Identify which cell holds the provided text, then report its (x, y) central coordinate. 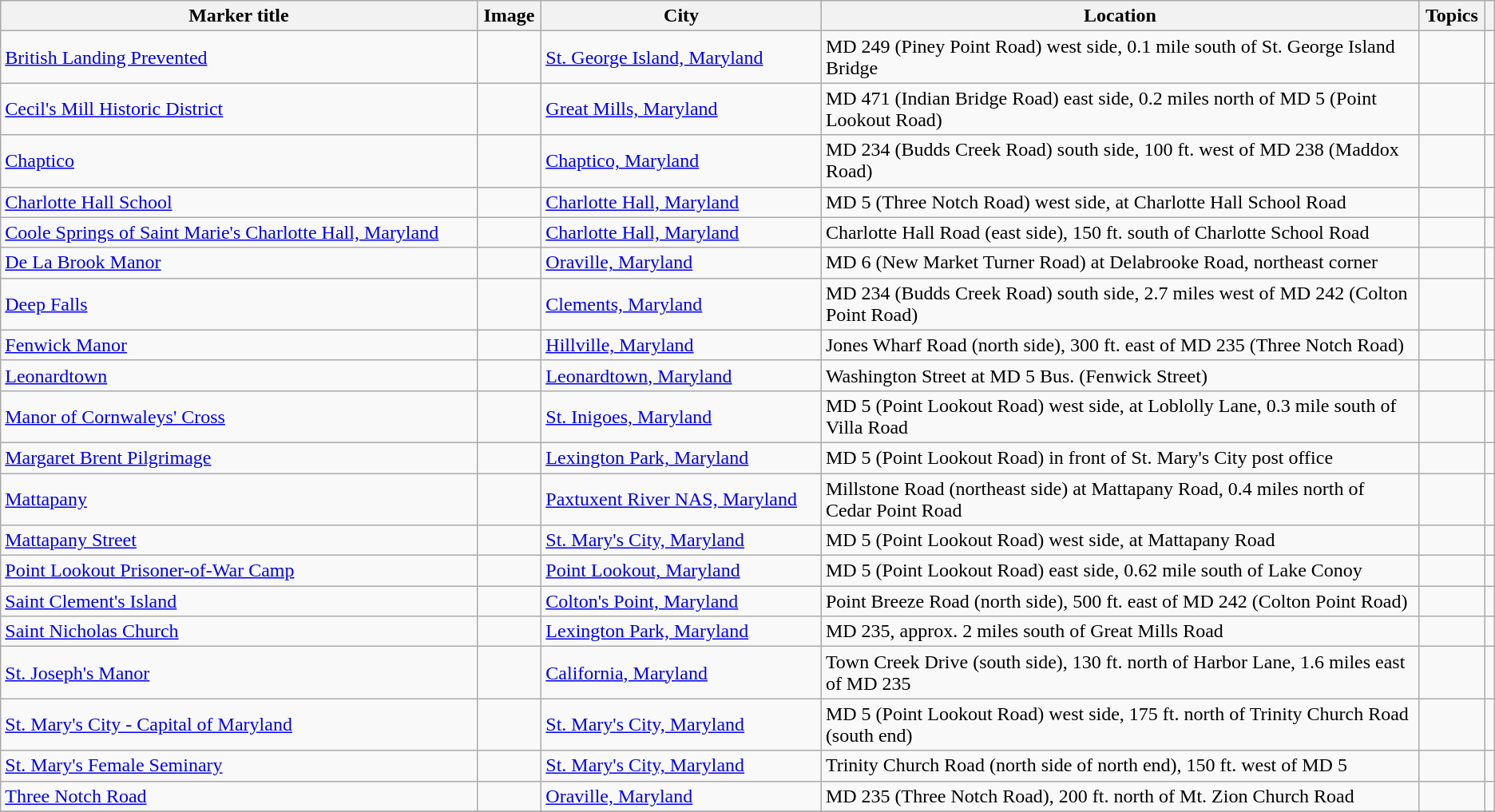
MD 249 (Piney Point Road) west side, 0.1 mile south of St. George Island Bridge (1120, 57)
Cecil's Mill Historic District (239, 109)
Point Lookout, Maryland (682, 571)
De La Brook Manor (239, 263)
Chaptico (239, 161)
Margaret Brent Pilgrimage (239, 457)
Clements, Maryland (682, 303)
Saint Clement's Island (239, 601)
Mattapany (239, 498)
Topics (1452, 16)
Chaptico, Maryland (682, 161)
MD 234 (Budds Creek Road) south side, 2.7 miles west of MD 242 (Colton Point Road) (1120, 303)
Marker title (239, 16)
Charlotte Hall School (239, 202)
St. Mary's City - Capital of Maryland (239, 725)
Location (1120, 16)
Leonardtown, Maryland (682, 375)
Jones Wharf Road (north side), 300 ft. east of MD 235 (Three Notch Road) (1120, 345)
Leonardtown (239, 375)
MD 5 (Point Lookout Road) west side, at Mattapany Road (1120, 541)
St. George Island, Maryland (682, 57)
MD 5 (Point Lookout Road) west side, 175 ft. north of Trinity Church Road (south end) (1120, 725)
MD 6 (New Market Turner Road) at Delabrooke Road, northeast corner (1120, 263)
Town Creek Drive (south side), 130 ft. north of Harbor Lane, 1.6 miles east of MD 235 (1120, 672)
MD 5 (Point Lookout Road) in front of St. Mary's City post office (1120, 457)
MD 234 (Budds Creek Road) south side, 100 ft. west of MD 238 (Maddox Road) (1120, 161)
Three Notch Road (239, 796)
Manor of Cornwaleys' Cross (239, 417)
Point Lookout Prisoner-of-War Camp (239, 571)
Great Mills, Maryland (682, 109)
MD 5 (Point Lookout Road) west side, at Loblolly Lane, 0.3 mile south of Villa Road (1120, 417)
Washington Street at MD 5 Bus. (Fenwick Street) (1120, 375)
Saint Nicholas Church (239, 632)
Millstone Road (northeast side) at Mattapany Road, 0.4 miles north of Cedar Point Road (1120, 498)
Colton's Point, Maryland (682, 601)
MD 5 (Point Lookout Road) east side, 0.62 mile south of Lake Conoy (1120, 571)
MD 235 (Three Notch Road), 200 ft. north of Mt. Zion Church Road (1120, 796)
Fenwick Manor (239, 345)
Image (510, 16)
British Landing Prevented (239, 57)
Point Breeze Road (north side), 500 ft. east of MD 242 (Colton Point Road) (1120, 601)
St. Joseph's Manor (239, 672)
MD 5 (Three Notch Road) west side, at Charlotte Hall School Road (1120, 202)
Paxtuxent River NAS, Maryland (682, 498)
Coole Springs of Saint Marie's Charlotte Hall, Maryland (239, 232)
St. Mary's Female Seminary (239, 766)
MD 471 (Indian Bridge Road) east side, 0.2 miles north of MD 5 (Point Lookout Road) (1120, 109)
City (682, 16)
California, Maryland (682, 672)
Mattapany Street (239, 541)
Charlotte Hall Road (east side), 150 ft. south of Charlotte School Road (1120, 232)
St. Inigoes, Maryland (682, 417)
Hillville, Maryland (682, 345)
Deep Falls (239, 303)
Trinity Church Road (north side of north end), 150 ft. west of MD 5 (1120, 766)
MD 235, approx. 2 miles south of Great Mills Road (1120, 632)
